Return the (X, Y) coordinate for the center point of the cell that contains the specified text.  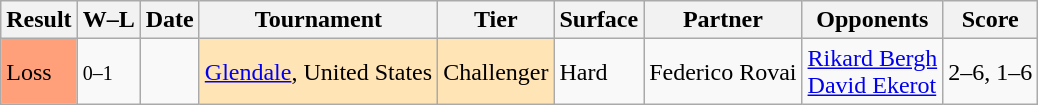
Loss (39, 72)
Hard (599, 72)
Rikard Bergh David Ekerot (872, 72)
Surface (599, 20)
W–L (108, 20)
Tier (496, 20)
Opponents (872, 20)
Federico Rovai (723, 72)
2–6, 1–6 (990, 72)
Challenger (496, 72)
Score (990, 20)
Partner (723, 20)
Result (39, 20)
Date (170, 20)
0–1 (108, 72)
Glendale, United States (318, 72)
Tournament (318, 20)
